Locate the cell with the specified text and output its (x, y) center coordinate. 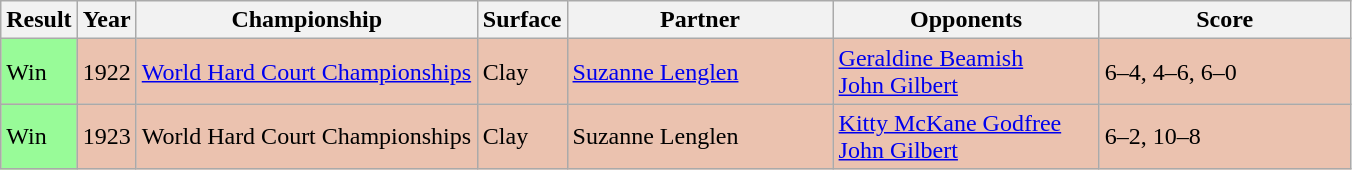
1923 (106, 136)
Geraldine Beamish John Gilbert (966, 72)
Kitty McKane Godfree John Gilbert (966, 136)
Result (39, 20)
Opponents (966, 20)
Score (1224, 20)
6–4, 4–6, 6–0 (1224, 72)
Year (106, 20)
Championship (306, 20)
Partner (700, 20)
1922 (106, 72)
6–2, 10–8 (1224, 136)
Surface (522, 20)
